Find where the given text appears and provide that cell's center as [x, y] coordinate. 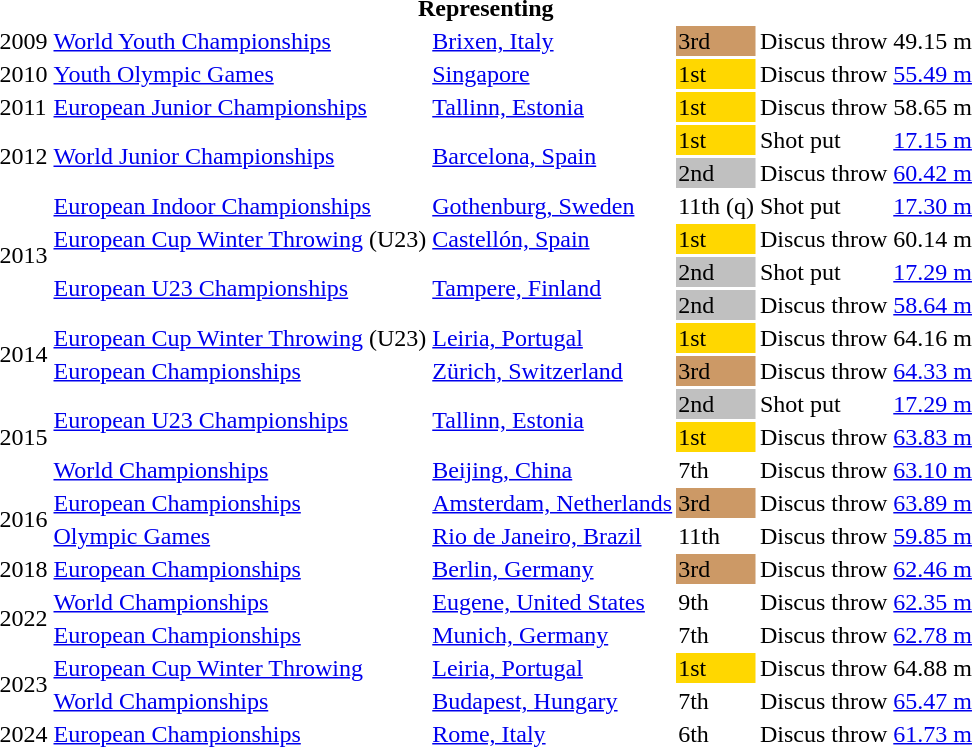
Tampere, Finland [552, 288]
Gothenburg, Sweden [552, 206]
11th (q) [716, 206]
Barcelona, Spain [552, 156]
European Indoor Championships [240, 206]
Olympic Games [240, 536]
European Junior Championships [240, 107]
Beijing, China [552, 470]
European Cup Winter Throwing [240, 668]
Eugene, United States [552, 602]
Castellón, Spain [552, 239]
Singapore [552, 74]
Zürich, Switzerland [552, 371]
Berlin, Germany [552, 569]
World Youth Championships [240, 41]
Munich, Germany [552, 635]
Brixen, Italy [552, 41]
11th [716, 536]
World Junior Championships [240, 156]
Youth Olympic Games [240, 74]
9th [716, 602]
Budapest, Hungary [552, 701]
Rio de Janeiro, Brazil [552, 536]
Amsterdam, Netherlands [552, 503]
